Return the (x, y) coordinate for the center point of the cell that contains the specified text.  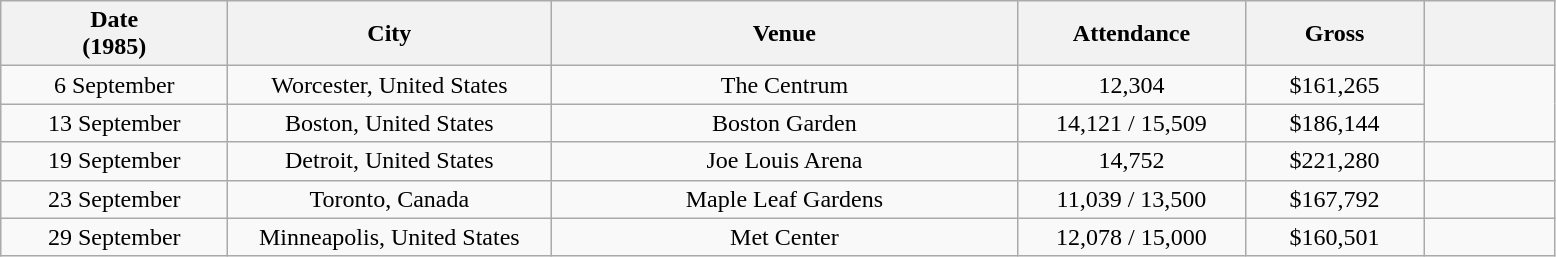
Date(1985) (114, 34)
Attendance (1132, 34)
Detroit, United States (390, 161)
6 September (114, 85)
$186,144 (1334, 123)
Worcester, United States (390, 85)
Boston Garden (784, 123)
$161,265 (1334, 85)
$167,792 (1334, 199)
13 September (114, 123)
Joe Louis Arena (784, 161)
12,078 / 15,000 (1132, 237)
29 September (114, 237)
19 September (114, 161)
The Centrum (784, 85)
$221,280 (1334, 161)
Toronto, Canada (390, 199)
Met Center (784, 237)
Minneapolis, United States (390, 237)
23 September (114, 199)
Gross (1334, 34)
14,752 (1132, 161)
12,304 (1132, 85)
$160,501 (1334, 237)
11,039 / 13,500 (1132, 199)
City (390, 34)
Venue (784, 34)
14,121 / 15,509 (1132, 123)
Boston, United States (390, 123)
Maple Leaf Gardens (784, 199)
